Output the [X, Y] coordinate of the center of the cell containing the given text.  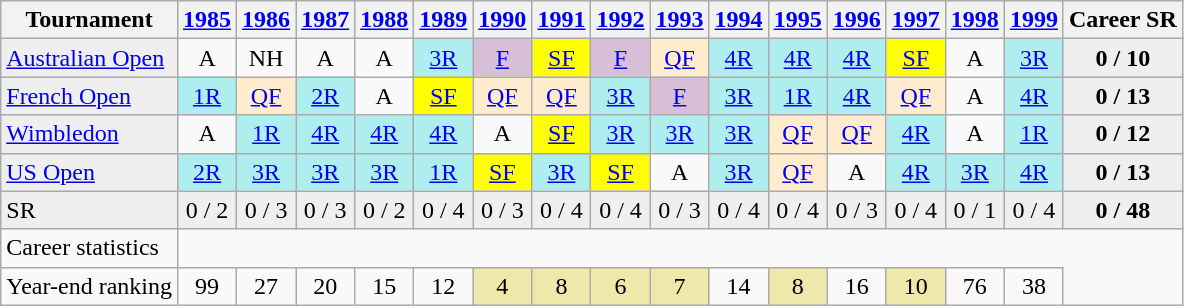
1994 [738, 20]
1998 [974, 20]
1991 [562, 20]
10 [916, 286]
1993 [680, 20]
SR [90, 210]
0 / 48 [1122, 210]
1995 [798, 20]
76 [974, 286]
1985 [208, 20]
4 [502, 286]
1987 [326, 20]
Australian Open [90, 58]
1989 [444, 20]
NH [266, 58]
0 / 10 [1122, 58]
French Open [90, 96]
16 [856, 286]
6 [620, 286]
12 [444, 286]
Year-end ranking [90, 286]
20 [326, 286]
99 [208, 286]
27 [266, 286]
1992 [620, 20]
Tournament [90, 20]
7 [680, 286]
1996 [856, 20]
Wimbledon [90, 134]
1999 [1034, 20]
US Open [90, 172]
0 / 12 [1122, 134]
1986 [266, 20]
1997 [916, 20]
1990 [502, 20]
14 [738, 286]
0 / 1 [974, 210]
38 [1034, 286]
15 [384, 286]
1988 [384, 20]
Career SR [1122, 20]
Career statistics [90, 248]
